Capture the cell that displays the provided text and extract its (x, y) central coordinate. 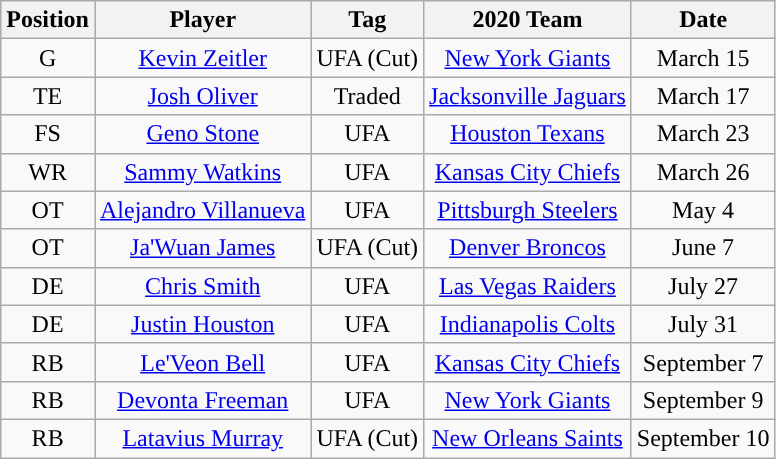
FS (48, 134)
Position (48, 20)
March 23 (703, 134)
Kevin Zeitler (202, 58)
Tag (368, 20)
Devonta Freeman (202, 400)
Date (703, 20)
Josh Oliver (202, 96)
June 7 (703, 248)
Latavius Murray (202, 438)
September 7 (703, 362)
July 31 (703, 324)
Ja'Wuan James (202, 248)
Jacksonville Jaguars (528, 96)
Houston Texans (528, 134)
WR (48, 172)
Player (202, 20)
Indianapolis Colts (528, 324)
Las Vegas Raiders (528, 286)
Alejandro Villanueva (202, 210)
G (48, 58)
May 4 (703, 210)
Denver Broncos (528, 248)
Sammy Watkins (202, 172)
TE (48, 96)
September 10 (703, 438)
Traded (368, 96)
March 26 (703, 172)
New Orleans Saints (528, 438)
Chris Smith (202, 286)
September 9 (703, 400)
Pittsburgh Steelers (528, 210)
Geno Stone (202, 134)
March 17 (703, 96)
March 15 (703, 58)
Justin Houston (202, 324)
Le'Veon Bell (202, 362)
2020 Team (528, 20)
July 27 (703, 286)
